Find where the given text appears and provide that cell's center as [x, y] coordinate. 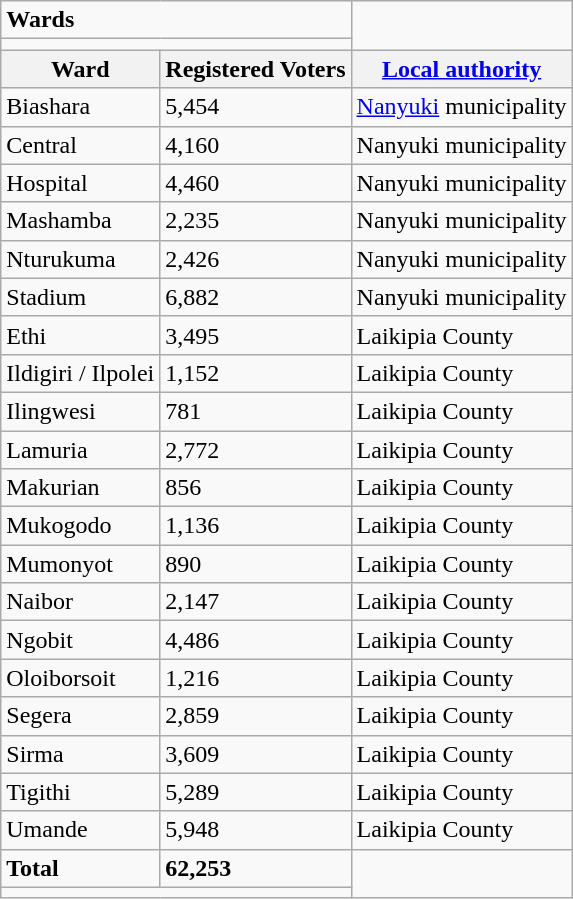
Naibor [80, 602]
Central [80, 145]
2,147 [256, 602]
4,160 [256, 145]
6,882 [256, 297]
Tigithi [80, 792]
1,152 [256, 373]
2,772 [256, 449]
Nturukuma [80, 259]
Lamuria [80, 449]
Umande [80, 830]
62,253 [256, 868]
781 [256, 411]
2,859 [256, 716]
Mukogodo [80, 526]
3,495 [256, 335]
4,460 [256, 183]
Registered Voters [256, 69]
Local authority [462, 69]
Sirma [80, 754]
Mumonyot [80, 564]
2,426 [256, 259]
Ethi [80, 335]
4,486 [256, 640]
Total [80, 868]
Ilingwesi [80, 411]
5,454 [256, 107]
1,136 [256, 526]
Oloiborsoit [80, 678]
5,948 [256, 830]
Mashamba [80, 221]
Wards [176, 20]
3,609 [256, 754]
Ward [80, 69]
Segera [80, 716]
Hospital [80, 183]
5,289 [256, 792]
2,235 [256, 221]
1,216 [256, 678]
Ngobit [80, 640]
856 [256, 488]
890 [256, 564]
Ildigiri / Ilpolei [80, 373]
Biashara [80, 107]
Stadium [80, 297]
Makurian [80, 488]
